Find where the given text appears and provide that cell's center as (X, Y) coordinate. 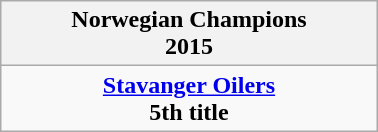
Norwegian Champions2015 (189, 34)
Stavanger Oilers5th title (189, 98)
